Locate the cell with the specified text and output its (x, y) center coordinate. 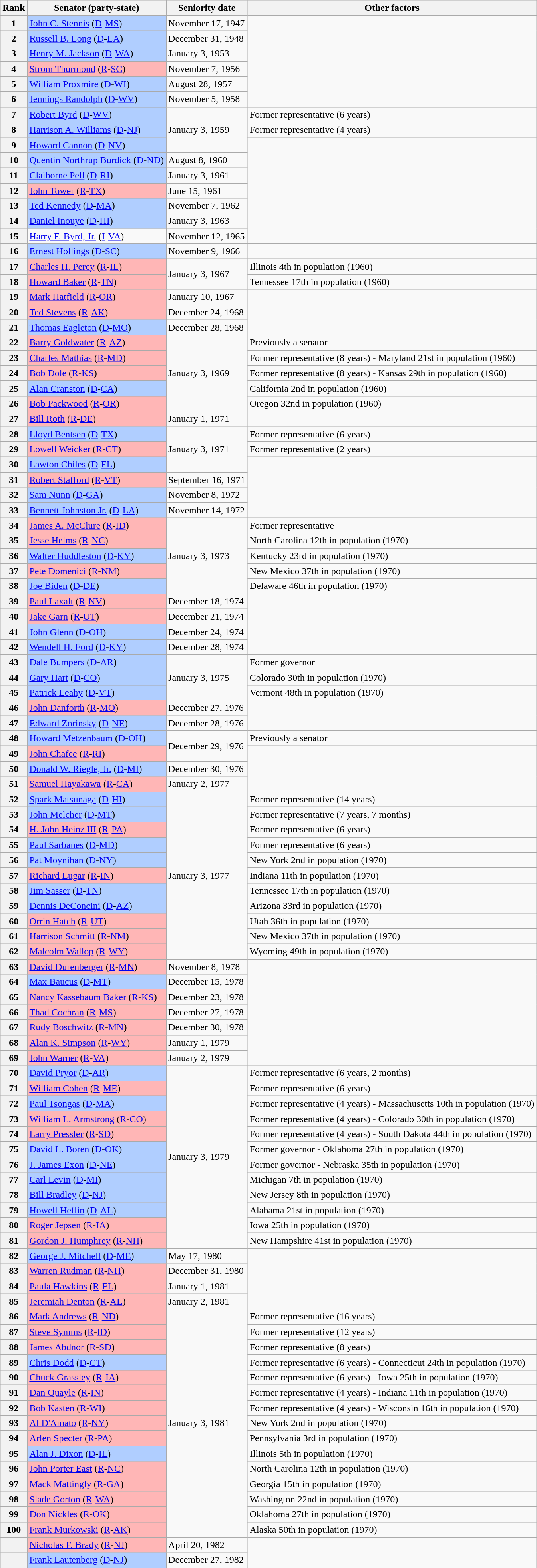
Other factors (392, 8)
Nancy Kassebaum Baker (R-KS) (97, 997)
Quentin Northrup Burdick (D-ND) (97, 160)
Orrin Hatch (R-UT) (97, 921)
Gordon J. Humphrey (R-NH) (97, 1241)
66 (14, 1012)
January 1, 1981 (207, 1286)
Robert Byrd (D-WV) (97, 114)
Illinois 5th in population (1970) (392, 1454)
H. John Heinz III (R-PA) (97, 830)
62 (14, 952)
John Warner (R-VA) (97, 1058)
Frank Lautenberg (D-NJ) (97, 1560)
Pennsylvania 3rd in population (1970) (392, 1438)
50 (14, 769)
January 2, 1981 (207, 1301)
December 28, 1976 (207, 723)
John Glenn (D-OH) (97, 632)
December 27, 1976 (207, 708)
New Jersey 8th in population (1970) (392, 1195)
Spark Matsunaga (D-HI) (97, 799)
Nicholas F. Brady (R-NJ) (97, 1545)
90 (14, 1377)
46 (14, 708)
January 3, 1973 (207, 556)
Kentucky 23rd in population (1970) (392, 556)
38 (14, 586)
Former representative (4 years) - Colorado 30th in population (1970) (392, 1119)
Bill Bradley (D-NJ) (97, 1195)
Bill Roth (R-DE) (97, 419)
96 (14, 1469)
Former representative (2 years) (392, 449)
Harrison Schmitt (R-NM) (97, 936)
Ted Stevens (R-AK) (97, 312)
January 10, 1967 (207, 297)
Paul Sarbanes (D-MD) (97, 845)
68 (14, 1043)
Former representative (8 years) - Kansas 29th in population (1960) (392, 373)
Seniority date (207, 8)
Patrick Leahy (D-VT) (97, 693)
Former representative (16 years) (392, 1317)
Pete Domenici (R-NM) (97, 571)
Jeremiah Denton (R-AL) (97, 1301)
53 (14, 814)
7 (14, 114)
Howell Heflin (D-AL) (97, 1210)
72 (14, 1103)
Roger Jepsen (R-IA) (97, 1225)
10 (14, 160)
David Durenberger (R-MN) (97, 967)
Paula Hawkins (R-FL) (97, 1286)
Rank (14, 8)
Russell B. Long (D-LA) (97, 38)
Sam Nunn (D-GA) (97, 495)
18 (14, 282)
13 (14, 206)
George J. Mitchell (D-ME) (97, 1256)
Arizona 33rd in population (1970) (392, 906)
J. James Exon (D-NE) (97, 1165)
December 21, 1974 (207, 616)
January 1, 1971 (207, 419)
Illinois 4th in population (1960) (392, 267)
Ted Kennedy (D-MA) (97, 206)
85 (14, 1301)
Alaska 50th in population (1970) (392, 1530)
Lawton Chiles (D-FL) (97, 465)
December 28, 1974 (207, 647)
60 (14, 921)
James A. McClure (R-ID) (97, 525)
41 (14, 632)
December 18, 1974 (207, 601)
1 (14, 23)
Al D'Amato (R-NY) (97, 1423)
December 27, 1982 (207, 1560)
Wyoming 49th in population (1970) (392, 952)
Larry Pressler (R-SD) (97, 1134)
California 2nd in population (1960) (392, 388)
17 (14, 267)
Samuel Hayakawa (R-CA) (97, 784)
Chuck Grassley (R-IA) (97, 1377)
22 (14, 343)
November 14, 1972 (207, 510)
Robert Stafford (R-VT) (97, 480)
Max Baucus (D-MT) (97, 982)
January 2, 1979 (207, 1058)
91 (14, 1392)
September 16, 1971 (207, 480)
Jim Sasser (D-TN) (97, 890)
Mark Hatfield (R-OR) (97, 297)
January 3, 1971 (207, 449)
August 8, 1960 (207, 160)
Alan Cranston (D-CA) (97, 388)
64 (14, 982)
December 31, 1948 (207, 38)
November 7, 1956 (207, 69)
Dan Quayle (R-IN) (97, 1392)
2 (14, 38)
79 (14, 1210)
74 (14, 1134)
52 (14, 799)
25 (14, 388)
15 (14, 236)
Paul Laxalt (R-NV) (97, 601)
Alan K. Simpson (R-WY) (97, 1043)
26 (14, 403)
75 (14, 1149)
Former representative (6 years) - Iowa 25th in population (1970) (392, 1377)
Tennessee 17th in population (1970) (392, 890)
9 (14, 145)
Bob Kasten (R-WI) (97, 1408)
Former representative (4 years) - Wisconsin 16th in population (1970) (392, 1408)
James Abdnor (R-SD) (97, 1347)
73 (14, 1119)
Edward Zorinsky (D-NE) (97, 723)
Thomas Eagleton (D-MO) (97, 327)
Oklahoma 27th in population (1970) (392, 1514)
January 3, 1975 (207, 677)
Arlen Specter (R-PA) (97, 1438)
80 (14, 1225)
63 (14, 967)
11 (14, 175)
Dale Bumpers (D-AR) (97, 662)
70 (14, 1073)
84 (14, 1286)
John Melcher (D-MT) (97, 814)
Former governor - Nebraska 35th in population (1970) (392, 1165)
Michigan 7th in population (1970) (392, 1180)
Ernest Hollings (D-SC) (97, 251)
19 (14, 297)
51 (14, 784)
82 (14, 1256)
Henry M. Jackson (D-WA) (97, 54)
Former representative (392, 525)
58 (14, 890)
Bennett Johnston Jr. (D-LA) (97, 510)
Former representative (8 years) - Maryland 21st in population (1960) (392, 358)
November 8, 1978 (207, 967)
Slade Gorton (R-WA) (97, 1499)
92 (14, 1408)
32 (14, 495)
61 (14, 936)
John Tower (R-TX) (97, 191)
36 (14, 556)
12 (14, 191)
77 (14, 1180)
Claiborne Pell (D-RI) (97, 175)
27 (14, 419)
20 (14, 312)
John Danforth (R-MO) (97, 708)
November 17, 1947 (207, 23)
94 (14, 1438)
8 (14, 130)
January 3, 1969 (207, 373)
Iowa 25th in population (1970) (392, 1225)
John C. Stennis (D-MS) (97, 23)
David Pryor (D-AR) (97, 1073)
Howard Metzenbaum (D-OH) (97, 738)
29 (14, 449)
Mark Andrews (R-ND) (97, 1317)
Mack Mattingly (R-GA) (97, 1484)
56 (14, 860)
55 (14, 845)
100 (14, 1530)
78 (14, 1195)
Wendell H. Ford (D-KY) (97, 647)
January 3, 1961 (207, 175)
August 28, 1957 (207, 84)
November 9, 1966 (207, 251)
Steve Symms (R-ID) (97, 1332)
January 3, 1967 (207, 274)
34 (14, 525)
December 24, 1974 (207, 632)
Former governor - Oklahoma 27th in population (1970) (392, 1149)
31 (14, 480)
November 7, 1962 (207, 206)
December 28, 1968 (207, 327)
Don Nickles (R-OK) (97, 1514)
Former representative (4 years) - Indiana 11th in population (1970) (392, 1392)
Joe Biden (D-DE) (97, 586)
21 (14, 327)
November 12, 1965 (207, 236)
Delaware 46th in population (1970) (392, 586)
Colorado 30th in population (1970) (392, 678)
Former representative (6 years, 2 months) (392, 1073)
Malcolm Wallop (R-WY) (97, 952)
Lowell Weicker (R-CT) (97, 449)
December 31, 1980 (207, 1271)
39 (14, 601)
44 (14, 678)
Former representative (4 years) - Massachusetts 10th in population (1970) (392, 1103)
93 (14, 1423)
40 (14, 616)
David L. Boren (D-OK) (97, 1149)
Former representative (8 years) (392, 1347)
Donald W. Riegle, Jr. (D-MI) (97, 769)
81 (14, 1241)
Richard Lugar (R-IN) (97, 875)
November 5, 1958 (207, 99)
January 3, 1963 (207, 221)
Former representative (4 years) (392, 130)
William L. Armstrong (R-CO) (97, 1119)
35 (14, 541)
Dennis DeConcini (D-AZ) (97, 906)
89 (14, 1362)
January 3, 1977 (207, 876)
42 (14, 647)
Jake Garn (R-UT) (97, 616)
33 (14, 510)
95 (14, 1454)
Washington 22nd in population (1970) (392, 1499)
98 (14, 1499)
Bob Dole (R-KS) (97, 373)
John Porter East (R-NC) (97, 1469)
Gary Hart (D-CO) (97, 678)
December 15, 1978 (207, 982)
Rudy Boschwitz (R-MN) (97, 1027)
Harry F. Byrd, Jr. (I-VA) (97, 236)
14 (14, 221)
45 (14, 693)
December 27, 1978 (207, 1012)
December 23, 1978 (207, 997)
5 (14, 84)
January 2, 1977 (207, 784)
Tennessee 17th in population (1960) (392, 282)
Daniel Inouye (D-HI) (97, 221)
Carl Levin (D-MI) (97, 1180)
87 (14, 1332)
Jesse Helms (R-NC) (97, 541)
Utah 36th in population (1970) (392, 921)
Walter Huddleston (D-KY) (97, 556)
16 (14, 251)
99 (14, 1514)
67 (14, 1027)
Former representative (7 years, 7 months) (392, 814)
January 3, 1979 (207, 1157)
69 (14, 1058)
24 (14, 373)
November 8, 1972 (207, 495)
83 (14, 1271)
Vermont 48th in population (1970) (392, 693)
Former representative (6 years) - Connecticut 24th in population (1970) (392, 1362)
January 3, 1953 (207, 54)
Strom Thurmond (R-SC) (97, 69)
New Hampshire 41st in population (1970) (392, 1241)
Alan J. Dixon (D-IL) (97, 1454)
Former representative (12 years) (392, 1332)
Howard Cannon (D-NV) (97, 145)
Charles H. Percy (R-IL) (97, 267)
Pat Moynihan (D-NY) (97, 860)
January 3, 1959 (207, 130)
Former governor (392, 662)
April 20, 1982 (207, 1545)
January 1, 1979 (207, 1043)
Paul Tsongas (D-MA) (97, 1103)
Former representative (4 years) - South Dakota 44th in population (1970) (392, 1134)
3 (14, 54)
Senator (party-state) (97, 8)
76 (14, 1165)
Barry Goldwater (R-AZ) (97, 343)
December 29, 1976 (207, 746)
December 24, 1968 (207, 312)
48 (14, 738)
4 (14, 69)
49 (14, 754)
Chris Dodd (D-CT) (97, 1362)
Lloyd Bentsen (D-TX) (97, 434)
Former representative (14 years) (392, 799)
6 (14, 99)
December 30, 1978 (207, 1027)
Charles Mathias (R-MD) (97, 358)
47 (14, 723)
January 3, 1981 (207, 1423)
57 (14, 875)
Howard Baker (R-TN) (97, 282)
Jennings Randolph (D-WV) (97, 99)
86 (14, 1317)
28 (14, 434)
June 15, 1961 (207, 191)
Warren Rudman (R-NH) (97, 1271)
59 (14, 906)
Indiana 11th in population (1970) (392, 875)
John Chafee (R-RI) (97, 754)
William Cohen (R-ME) (97, 1088)
Bob Packwood (R-OR) (97, 403)
97 (14, 1484)
Frank Murkowski (R-AK) (97, 1530)
54 (14, 830)
43 (14, 662)
William Proxmire (D-WI) (97, 84)
Georgia 15th in population (1970) (392, 1484)
71 (14, 1088)
37 (14, 571)
Alabama 21st in population (1970) (392, 1210)
December 30, 1976 (207, 769)
88 (14, 1347)
Harrison A. Williams (D-NJ) (97, 130)
65 (14, 997)
May 17, 1980 (207, 1256)
23 (14, 358)
Oregon 32nd in population (1960) (392, 403)
Thad Cochran (R-MS) (97, 1012)
30 (14, 465)
